Output the (x, y) coordinate of the center of the cell containing the given text.  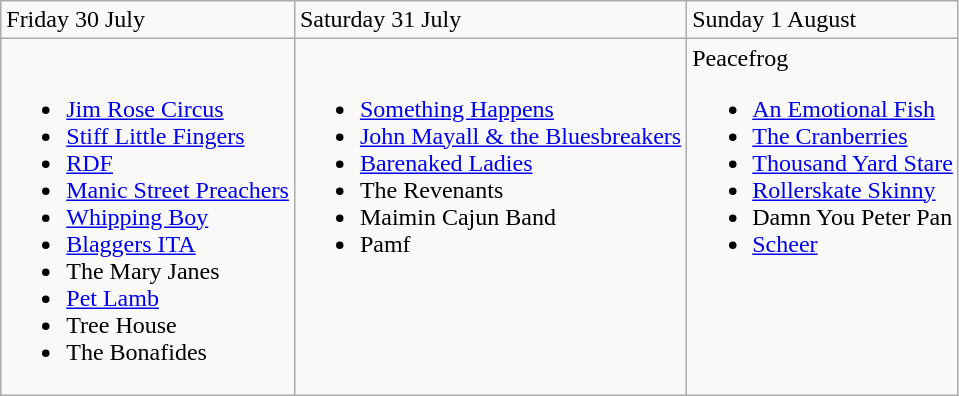
PeacefrogAn Emotional FishThe CranberriesThousand Yard StareRollerskate SkinnyDamn You Peter PanScheer (823, 217)
Friday 30 July (148, 20)
Sunday 1 August (823, 20)
Saturday 31 July (490, 20)
Something HappensJohn Mayall & the BluesbreakersBarenaked LadiesThe RevenantsMaimin Cajun BandPamf (490, 217)
Jim Rose CircusStiff Little FingersRDFManic Street PreachersWhipping BoyBlaggers ITAThe Mary JanesPet LambTree HouseThe Bonafides (148, 217)
